From the cell containing the given text, extract its center point as [x, y] coordinate. 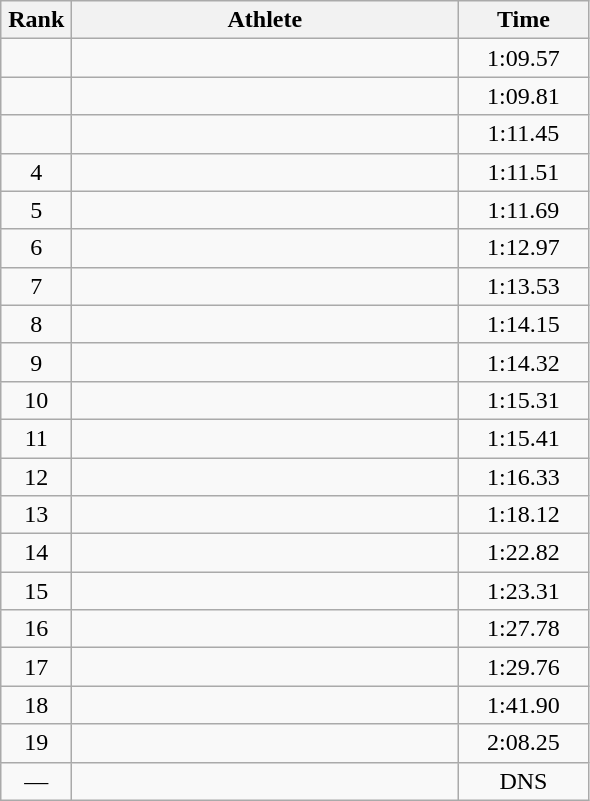
1:15.31 [524, 400]
19 [36, 743]
7 [36, 286]
6 [36, 248]
9 [36, 362]
1:15.41 [524, 438]
1:14.32 [524, 362]
1:14.15 [524, 324]
1:18.12 [524, 515]
4 [36, 172]
1:41.90 [524, 705]
1:23.31 [524, 591]
1:11.51 [524, 172]
Athlete [265, 20]
1:11.45 [524, 134]
1:13.53 [524, 286]
Rank [36, 20]
1:09.81 [524, 96]
1:27.78 [524, 629]
8 [36, 324]
15 [36, 591]
1:29.76 [524, 667]
1:09.57 [524, 58]
— [36, 781]
12 [36, 477]
1:11.69 [524, 210]
1:16.33 [524, 477]
DNS [524, 781]
17 [36, 667]
11 [36, 438]
10 [36, 400]
1:12.97 [524, 248]
16 [36, 629]
Time [524, 20]
13 [36, 515]
18 [36, 705]
1:22.82 [524, 553]
2:08.25 [524, 743]
5 [36, 210]
14 [36, 553]
